For the text-containing cell, return its midpoint in (X, Y) coordinate format. 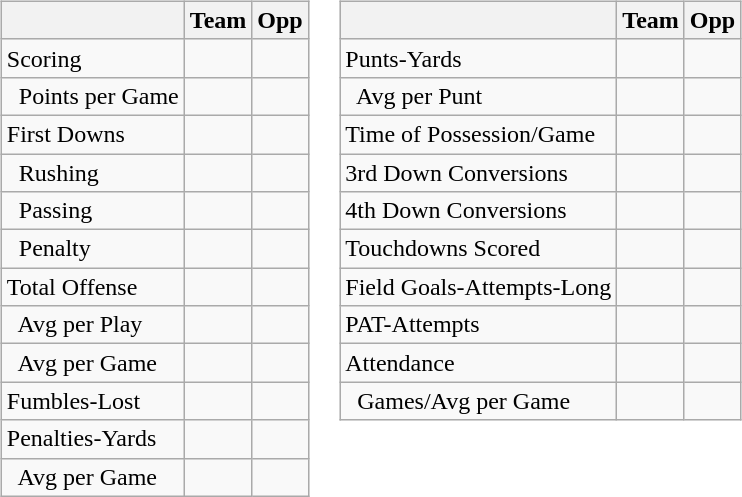
Scoring (92, 58)
Field Goals-Attempts-Long (478, 287)
Passing (92, 211)
Touchdowns Scored (478, 249)
Games/Avg per Game (478, 401)
Attendance (478, 363)
Penalty (92, 249)
First Downs (92, 134)
Fumbles-Lost (92, 401)
Punts-Yards (478, 58)
Points per Game (92, 96)
Rushing (92, 173)
PAT-Attempts (478, 325)
Time of Possession/Game (478, 134)
Total Offense (92, 287)
Avg per Play (92, 325)
3rd Down Conversions (478, 173)
Penalties-Yards (92, 439)
4th Down Conversions (478, 211)
Avg per Punt (478, 96)
